Scan for the cell matching the given text and deliver its [X, Y] coordinate at center. 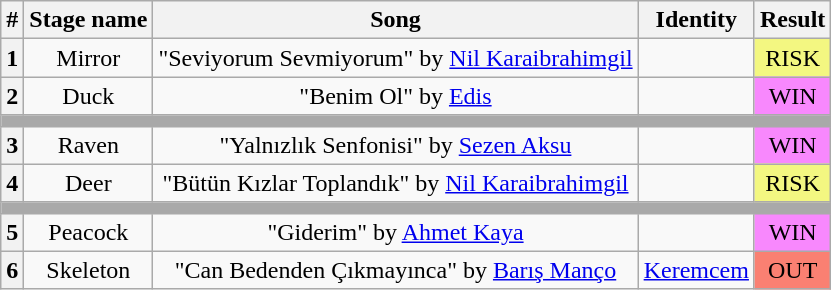
3 [12, 145]
Keremcem [696, 270]
Raven [88, 145]
6 [12, 270]
OUT [792, 270]
Skeleton [88, 270]
2 [12, 96]
"Benim Ol" by Edis [396, 96]
Stage name [88, 20]
5 [12, 232]
"Can Bedenden Çıkmayınca" by Barış Manço [396, 270]
Peacock [88, 232]
Result [792, 20]
Mirror [88, 58]
# [12, 20]
"Giderim" by Ahmet Kaya [396, 232]
4 [12, 183]
"Yalnızlık Senfonisi" by Sezen Aksu [396, 145]
Song [396, 20]
Identity [696, 20]
1 [12, 58]
"Bütün Kızlar Toplandık" by Nil Karaibrahimgil [396, 183]
Duck [88, 96]
Deer [88, 183]
"Seviyorum Sevmiyorum" by Nil Karaibrahimgil [396, 58]
